Capture the cell that displays the provided text and extract its [x, y] central coordinate. 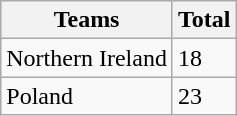
Total [204, 20]
Northern Ireland [87, 58]
Poland [87, 96]
18 [204, 58]
Teams [87, 20]
23 [204, 96]
